Return the (x, y) coordinate for the center point of the cell that contains the specified text.  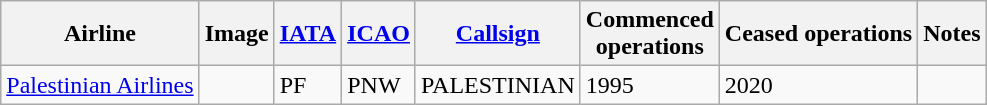
ICAO (379, 34)
PNW (379, 85)
Notes (952, 34)
1995 (650, 85)
IATA (308, 34)
Palestinian Airlines (100, 85)
Image (236, 34)
2020 (818, 85)
Commencedoperations (650, 34)
Callsign (498, 34)
PALESTINIAN (498, 85)
PF (308, 85)
Airline (100, 34)
Ceased operations (818, 34)
